Identify which cell holds the provided text, then report its [x, y] central coordinate. 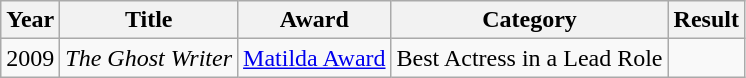
Title [149, 20]
Year [30, 20]
2009 [30, 58]
Best Actress in a Lead Role [530, 58]
Category [530, 20]
Result [706, 20]
The Ghost Writer [149, 58]
Award [314, 20]
Matilda Award [314, 58]
